Pinpoint the cell where the given text exists, returning its [x, y] midpoint coordinate. 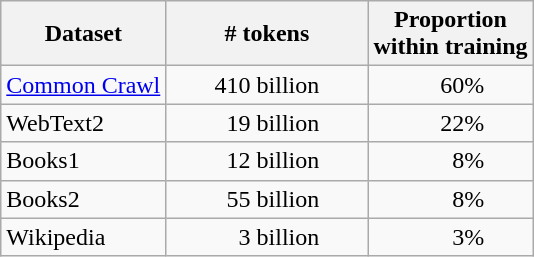
22% [450, 123]
410 billion [267, 85]
Dataset [84, 34]
Wikipedia [84, 237]
12 billion [267, 161]
Books1 [84, 161]
Books2 [84, 199]
3 billion [267, 237]
WebText2 [84, 123]
19 billion [267, 123]
Proportion within training [450, 34]
Common Crawl [84, 85]
55 billion [267, 199]
# tokens [267, 34]
60% [450, 85]
3% [450, 237]
